Capture the cell that displays the provided text and extract its [x, y] central coordinate. 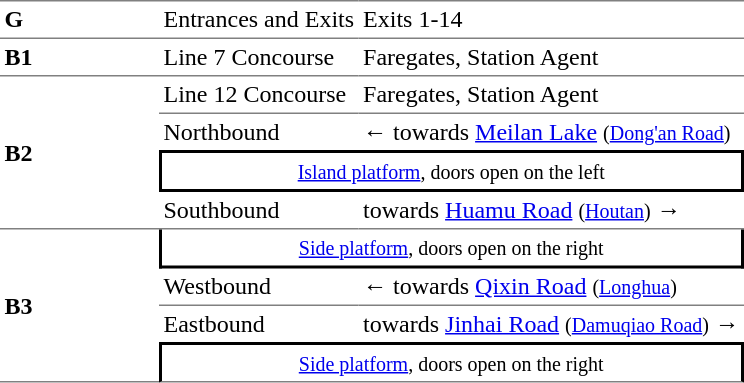
B1 [80, 58]
Line 7 Concourse [259, 58]
← towards Meilan Lake (Dong'an Road) [552, 132]
Entrances and Exits [259, 20]
towards Huamu Road (Houtan) → [552, 211]
Westbound [259, 287]
← towards Qixin Road (Longhua) [552, 287]
B3 [80, 306]
towards Jinhai Road (Damuqiao Road) → [552, 324]
Southbound [259, 211]
Northbound [259, 132]
Exits 1-14 [552, 20]
Eastbound [259, 324]
G [80, 20]
Island platform, doors open on the left [451, 171]
Line 12 Concourse [259, 95]
B2 [80, 152]
